Return the (x, y) coordinate for the center point of the cell that contains the specified text.  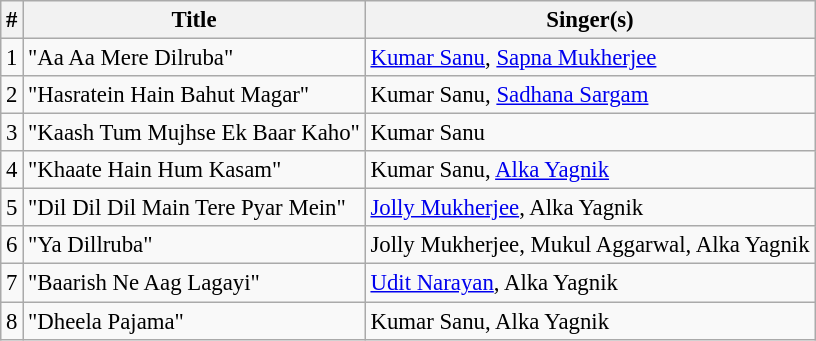
2 (12, 95)
6 (12, 245)
"Kaash Tum Mujhse Ek Baar Kaho" (194, 133)
# (12, 20)
"Dheela Pajama" (194, 321)
8 (12, 321)
Udit Narayan, Alka Yagnik (590, 283)
Title (194, 20)
5 (12, 208)
Kumar Sanu, Sapna Mukherjee (590, 58)
Kumar Sanu, Sadhana Sargam (590, 95)
1 (12, 58)
"Baarish Ne Aag Lagayi" (194, 283)
7 (12, 283)
Jolly Mukherjee, Mukul Aggarwal, Alka Yagnik (590, 245)
"Hasratein Hain Bahut Magar" (194, 95)
"Khaate Hain Hum Kasam" (194, 170)
3 (12, 133)
Singer(s) (590, 20)
4 (12, 170)
Jolly Mukherjee, Alka Yagnik (590, 208)
"Dil Dil Dil Main Tere Pyar Mein" (194, 208)
"Aa Aa Mere Dilruba" (194, 58)
Kumar Sanu (590, 133)
"Ya Dillruba" (194, 245)
